Output the [x, y] coordinate of the center of the cell containing the given text.  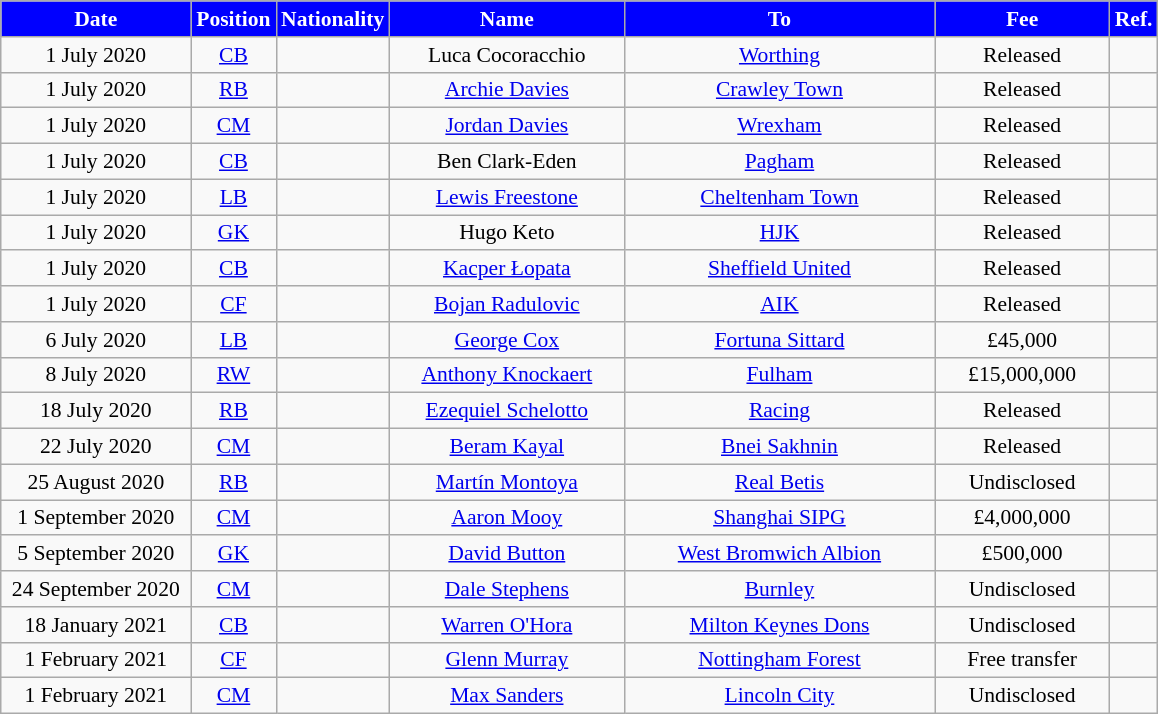
Dale Stephens [506, 589]
Crawley Town [779, 90]
£500,000 [1022, 554]
Luca Cocoracchio [506, 55]
Hugo Keto [506, 233]
5 September 2020 [96, 554]
Beram Kayal [506, 447]
£45,000 [1022, 340]
Fortuna Sittard [779, 340]
25 August 2020 [96, 482]
Anthony Knockaert [506, 375]
1 September 2020 [96, 518]
18 July 2020 [96, 411]
Worthing [779, 55]
HJK [779, 233]
Martín Montoya [506, 482]
Nationality [332, 19]
6 July 2020 [96, 340]
Ref. [1134, 19]
Lewis Freestone [506, 197]
George Cox [506, 340]
Archie Davies [506, 90]
Position [234, 19]
David Button [506, 554]
Aaron Mooy [506, 518]
Real Betis [779, 482]
Milton Keynes Dons [779, 625]
Pagham [779, 162]
Shanghai SIPG [779, 518]
Racing [779, 411]
Nottingham Forest [779, 660]
Sheffield United [779, 269]
Bnei Sakhnin [779, 447]
Wrexham [779, 126]
24 September 2020 [96, 589]
West Bromwich Albion [779, 554]
8 July 2020 [96, 375]
Lincoln City [779, 696]
AIK [779, 304]
Free transfer [1022, 660]
Fulham [779, 375]
18 January 2021 [96, 625]
£4,000,000 [1022, 518]
Warren O'Hora [506, 625]
22 July 2020 [96, 447]
Cheltenham Town [779, 197]
£15,000,000 [1022, 375]
Glenn Murray [506, 660]
Kacper Łopata [506, 269]
Bojan Radulovic [506, 304]
Max Sanders [506, 696]
To [779, 19]
Jordan Davies [506, 126]
Ezequiel Schelotto [506, 411]
Date [96, 19]
Fee [1022, 19]
Ben Clark-Eden [506, 162]
Burnley [779, 589]
RW [234, 375]
Name [506, 19]
